Find where the given text appears and provide that cell's center as (x, y) coordinate. 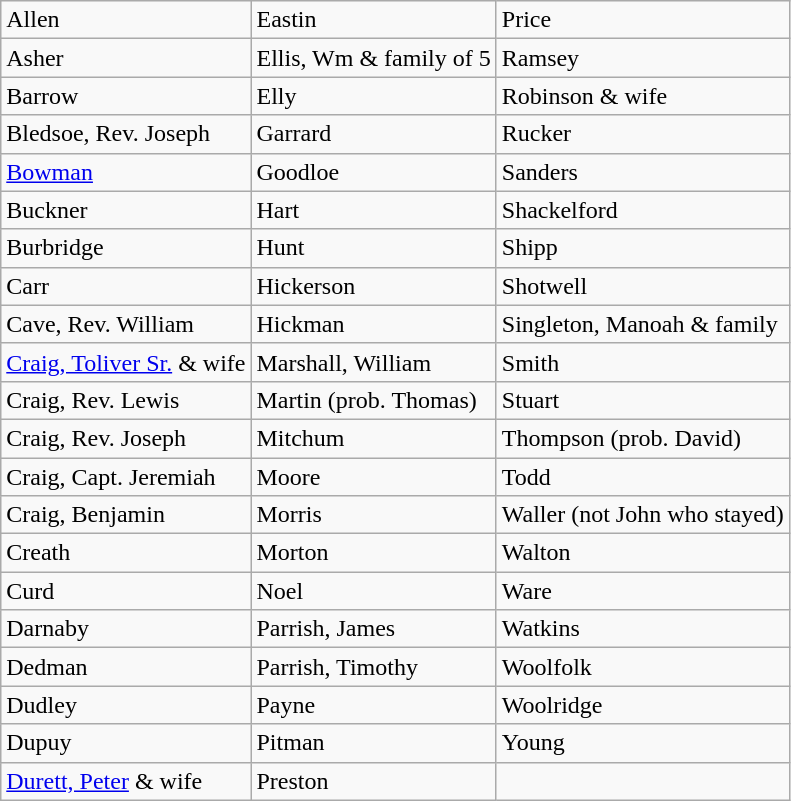
Allen (126, 20)
Walton (642, 553)
Waller (not John who stayed) (642, 515)
Goodloe (374, 172)
Craig, Rev. Joseph (126, 438)
Pitman (374, 743)
Hickman (374, 324)
Dedman (126, 667)
Parrish, James (374, 629)
Smith (642, 362)
Dudley (126, 705)
Todd (642, 477)
Sanders (642, 172)
Ellis, Wm & family of 5 (374, 58)
Young (642, 743)
Woolfolk (642, 667)
Noel (374, 591)
Curd (126, 591)
Singleton, Manoah & family (642, 324)
Price (642, 20)
Eastin (374, 20)
Morris (374, 515)
Craig, Benjamin (126, 515)
Woolridge (642, 705)
Shotwell (642, 286)
Asher (126, 58)
Hickerson (374, 286)
Barrow (126, 96)
Craig, Rev. Lewis (126, 400)
Elly (374, 96)
Hart (374, 210)
Stuart (642, 400)
Shipp (642, 248)
Dupuy (126, 743)
Buckner (126, 210)
Bledsoe, Rev. Joseph (126, 134)
Parrish, Timothy (374, 667)
Martin (prob. Thomas) (374, 400)
Cave, Rev. William (126, 324)
Garrard (374, 134)
Moore (374, 477)
Marshall, William (374, 362)
Craig, Capt. Jeremiah (126, 477)
Craig, Toliver Sr. & wife (126, 362)
Hunt (374, 248)
Creath (126, 553)
Robinson & wife (642, 96)
Ware (642, 591)
Preston (374, 781)
Durett, Peter & wife (126, 781)
Watkins (642, 629)
Mitchum (374, 438)
Rucker (642, 134)
Carr (126, 286)
Ramsey (642, 58)
Burbridge (126, 248)
Thompson (prob. David) (642, 438)
Payne (374, 705)
Shackelford (642, 210)
Morton (374, 553)
Darnaby (126, 629)
Bowman (126, 172)
